Scan for the cell matching the given text and deliver its (X, Y) coordinate at center. 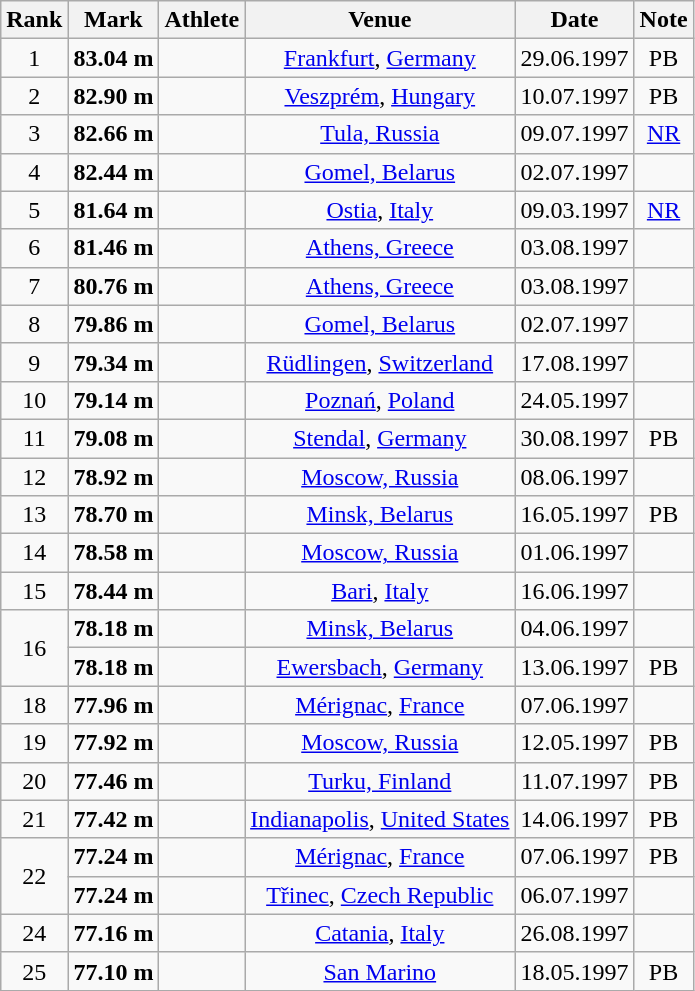
11.07.1997 (574, 781)
Třinec, Czech Republic (380, 895)
77.16 m (114, 933)
11 (34, 438)
Bari, Italy (380, 591)
16 (34, 648)
82.44 m (114, 172)
2 (34, 96)
04.06.1997 (574, 629)
79.14 m (114, 400)
77.96 m (114, 705)
Date (574, 20)
18.05.1997 (574, 971)
Turku, Finland (380, 781)
78.92 m (114, 477)
25 (34, 971)
6 (34, 248)
Stendal, Germany (380, 438)
21 (34, 819)
9 (34, 362)
10 (34, 400)
81.46 m (114, 248)
78.70 m (114, 515)
17.08.1997 (574, 362)
24.05.1997 (574, 400)
26.08.1997 (574, 933)
1 (34, 58)
13.06.1997 (574, 667)
5 (34, 210)
Mark (114, 20)
24 (34, 933)
Rüdlingen, Switzerland (380, 362)
10.07.1997 (574, 96)
30.08.1997 (574, 438)
14.06.1997 (574, 819)
06.07.1997 (574, 895)
Poznań, Poland (380, 400)
8 (34, 324)
Athlete (202, 20)
4 (34, 172)
09.07.1997 (574, 134)
08.06.1997 (574, 477)
Frankfurt, Germany (380, 58)
Venue (380, 20)
82.66 m (114, 134)
12.05.1997 (574, 743)
Note (664, 20)
3 (34, 134)
78.58 m (114, 553)
San Marino (380, 971)
01.06.1997 (574, 553)
77.10 m (114, 971)
7 (34, 286)
Rank (34, 20)
14 (34, 553)
22 (34, 876)
77.46 m (114, 781)
13 (34, 515)
15 (34, 591)
80.76 m (114, 286)
16.06.1997 (574, 591)
Veszprém, Hungary (380, 96)
12 (34, 477)
Ostia, Italy (380, 210)
81.64 m (114, 210)
Tula, Russia (380, 134)
Indianapolis, United States (380, 819)
79.08 m (114, 438)
18 (34, 705)
20 (34, 781)
19 (34, 743)
82.90 m (114, 96)
Ewersbach, Germany (380, 667)
83.04 m (114, 58)
29.06.1997 (574, 58)
09.03.1997 (574, 210)
79.86 m (114, 324)
Catania, Italy (380, 933)
16.05.1997 (574, 515)
77.42 m (114, 819)
79.34 m (114, 362)
78.44 m (114, 591)
77.92 m (114, 743)
